Extract the [X, Y] coordinate from the center of the cell holding the provided text.  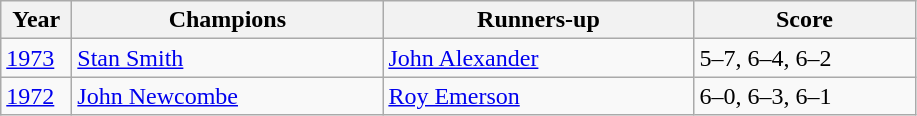
5–7, 6–4, 6–2 [804, 58]
John Alexander [538, 58]
Roy Emerson [538, 96]
1972 [36, 96]
6–0, 6–3, 6–1 [804, 96]
Champions [228, 20]
Score [804, 20]
Year [36, 20]
John Newcombe [228, 96]
1973 [36, 58]
Stan Smith [228, 58]
Runners-up [538, 20]
